Search for the cell housing the specified text and yield its (X, Y) center coordinate. 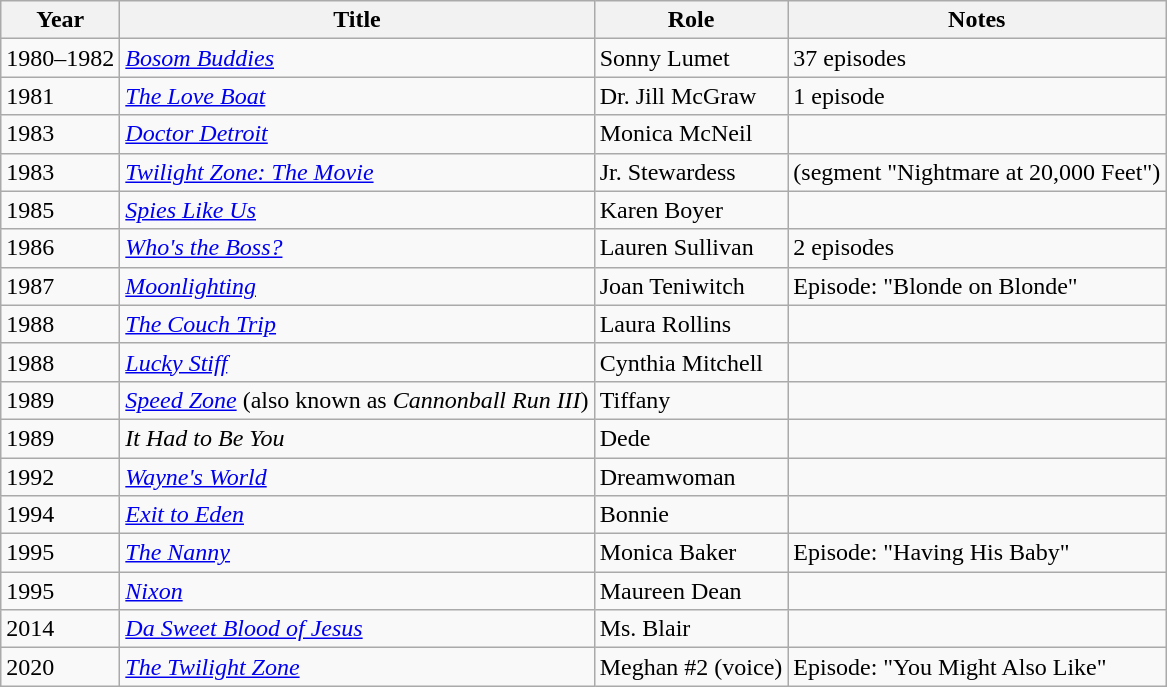
Tiffany (691, 400)
1981 (60, 96)
Episode: "Blonde on Blonde" (977, 286)
Dede (691, 438)
Laura Rollins (691, 324)
2020 (60, 667)
Jr. Stewardess (691, 172)
Monica McNeil (691, 134)
Lucky Stiff (357, 362)
1986 (60, 248)
Ms. Blair (691, 629)
The Love Boat (357, 96)
Nixon (357, 591)
Wayne's World (357, 477)
1987 (60, 286)
1 episode (977, 96)
Episode: "Having His Baby" (977, 553)
Role (691, 20)
The Nanny (357, 553)
It Had to Be You (357, 438)
Bonnie (691, 515)
Dr. Jill McGraw (691, 96)
Maureen Dean (691, 591)
Monica Baker (691, 553)
Who's the Boss? (357, 248)
Episode: "You Might Also Like" (977, 667)
Da Sweet Blood of Jesus (357, 629)
Exit to Eden (357, 515)
Meghan #2 (voice) (691, 667)
1994 (60, 515)
1980–1982 (60, 58)
Cynthia Mitchell (691, 362)
Joan Teniwitch (691, 286)
37 episodes (977, 58)
1985 (60, 210)
Doctor Detroit (357, 134)
(segment "Nightmare at 20,000 Feet") (977, 172)
Speed Zone (also known as Cannonball Run III) (357, 400)
Moonlighting (357, 286)
Dreamwoman (691, 477)
2 episodes (977, 248)
2014 (60, 629)
Karen Boyer (691, 210)
Title (357, 20)
Twilight Zone: The Movie (357, 172)
Bosom Buddies (357, 58)
Year (60, 20)
Lauren Sullivan (691, 248)
Spies Like Us (357, 210)
The Twilight Zone (357, 667)
The Couch Trip (357, 324)
Sonny Lumet (691, 58)
1992 (60, 477)
Notes (977, 20)
